Search for the cell housing the specified text and yield its [x, y] center coordinate. 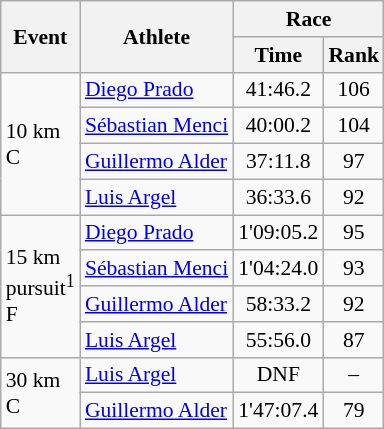
40:00.2 [278, 126]
106 [354, 90]
1'47:07.4 [278, 411]
58:33.2 [278, 304]
30 km C [40, 392]
DNF [278, 375]
15 km pursuit1 F [40, 286]
Event [40, 36]
Rank [354, 55]
97 [354, 162]
87 [354, 340]
104 [354, 126]
36:33.6 [278, 197]
Time [278, 55]
93 [354, 269]
37:11.8 [278, 162]
– [354, 375]
41:46.2 [278, 90]
Athlete [156, 36]
79 [354, 411]
1'09:05.2 [278, 233]
10 km C [40, 143]
1'04:24.0 [278, 269]
55:56.0 [278, 340]
95 [354, 233]
Race [308, 19]
